Identify which cell holds the provided text, then report its [X, Y] central coordinate. 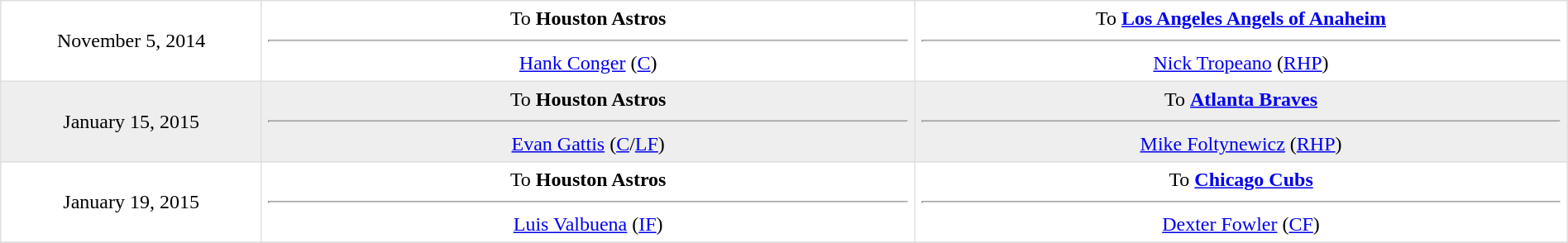
November 5, 2014 [131, 41]
January 15, 2015 [131, 121]
To Atlanta BravesMike Foltynewicz (RHP) [1241, 121]
To Houston AstrosHank Conger (C) [587, 41]
To Houston AstrosEvan Gattis (C/LF) [587, 121]
To Los Angeles Angels of AnaheimNick Tropeano (RHP) [1241, 41]
January 19, 2015 [131, 202]
To Chicago CubsDexter Fowler (CF) [1241, 202]
To Houston AstrosLuis Valbuena (IF) [587, 202]
